Output the (X, Y) coordinate of the center of the cell containing the given text.  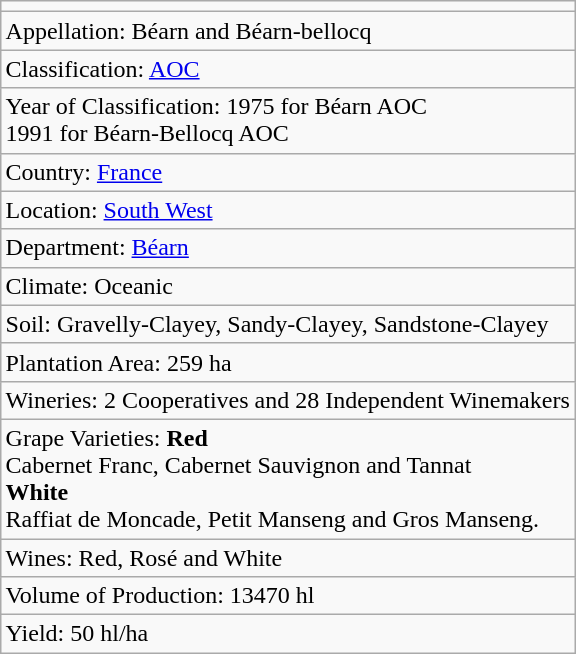
Wineries: 2 Cooperatives and 28 Independent Winemakers (288, 400)
Department: Béarn (288, 248)
Soil: Gravelly-Clayey, Sandy-Clayey, Sandstone-Clayey (288, 324)
Year of Classification: 1975 for Béarn AOC1991 for Béarn-Bellocq AOC (288, 120)
Country: France (288, 172)
Wines: Red, Rosé and White (288, 557)
Plantation Area: 259 ha (288, 362)
Appellation: Béarn and Béarn-bellocq (288, 31)
Climate: Oceanic (288, 286)
Yield: 50 hl/ha (288, 634)
Location: South West (288, 210)
Grape Varieties: RedCabernet Franc, Cabernet Sauvignon and TannatWhiteRaffiat de Moncade, Petit Manseng and Gros Manseng. (288, 478)
Volume of Production: 13470 hl (288, 596)
Classification: AOC (288, 69)
